Determine the [x, y] coordinate at the center of the cell enclosing the given text.  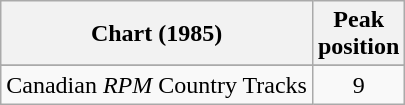
Peakposition [358, 34]
Chart (1985) [157, 34]
Canadian RPM Country Tracks [157, 85]
9 [358, 85]
